Provide the (X, Y) coordinate of the cell's center where the given text is located.  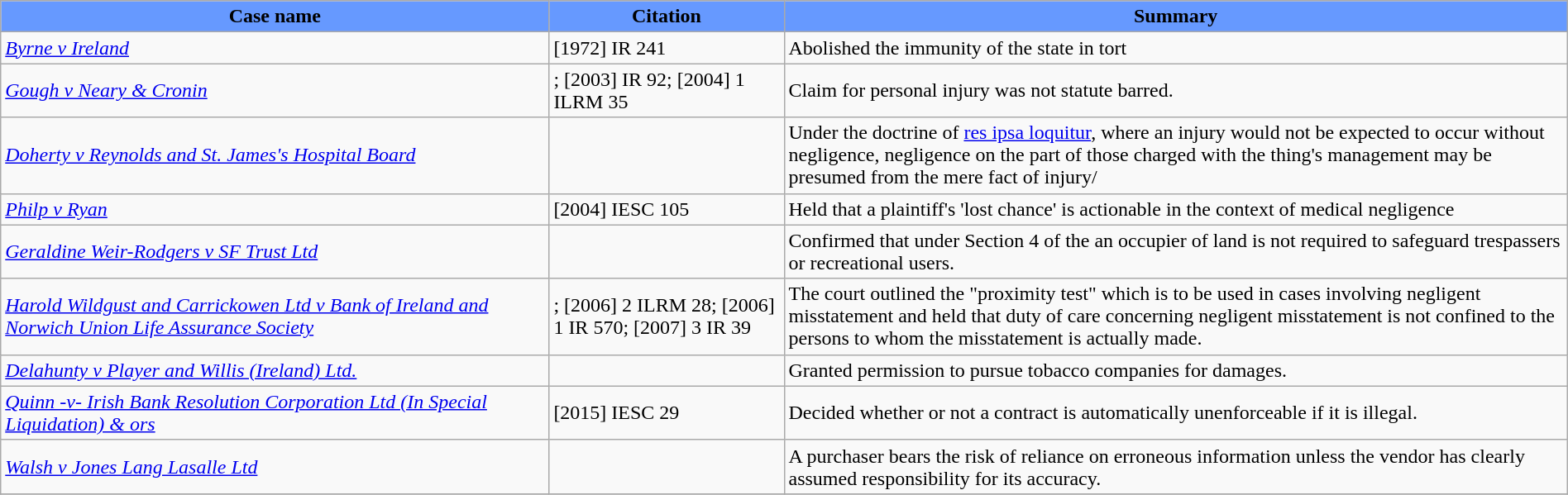
Confirmed that under Section 4 of the an occupier of land is not required to safeguard trespassers or recreational users. (1176, 251)
Claim for personal injury was not statute barred. (1176, 91)
Geraldine Weir-Rodgers v SF Trust Ltd (275, 251)
Granted permission to pursue tobacco companies for damages. (1176, 370)
Harold Wildgust and Carrickowen Ltd v Bank of Ireland and Norwich Union Life Assurance Society (275, 317)
[2015] IESC 29 (667, 413)
Byrne v Ireland (275, 48)
Decided whether or not a contract is automatically unenforceable if it is illegal. (1176, 413)
; [2003] IR 92; [2004] 1 ILRM 35 (667, 91)
Walsh v Jones Lang Lasalle Ltd (275, 466)
Summary (1176, 17)
Citation (667, 17)
; [2006] 2 ILRM 28; [2006] 1 IR 570; [2007] 3 IR 39 (667, 317)
Case name (275, 17)
Abolished the immunity of the state in tort (1176, 48)
[1972] IR 241 (667, 48)
Doherty v Reynolds and St. James's Hospital Board (275, 155)
Quinn -v- Irish Bank Resolution Corporation Ltd (In Special Liquidation) & ors (275, 413)
Held that a plaintiff's 'lost chance' is actionable in the context of medical negligence (1176, 209)
Philp v Ryan (275, 209)
A purchaser bears the risk of reliance on erroneous information unless the vendor has clearly assumed responsibility for its accuracy. (1176, 466)
Gough v Neary & Cronin (275, 91)
Delahunty v Player and Willis (Ireland) Ltd. (275, 370)
[2004] IESC 105 (667, 209)
